Scan for the cell matching the given text and deliver its (x, y) coordinate at center. 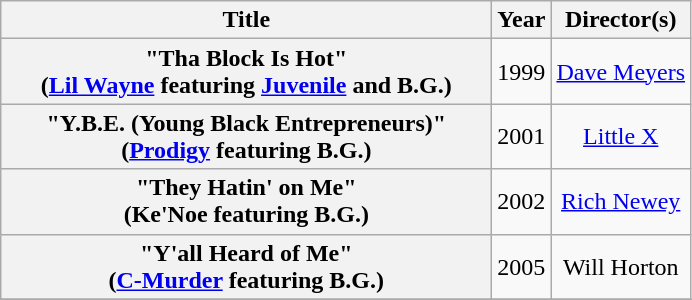
Dave Meyers (621, 72)
1999 (522, 72)
Rich Newey (621, 202)
"Tha Block Is Hot"(Lil Wayne featuring Juvenile and B.G.) (246, 72)
Year (522, 20)
Title (246, 20)
Will Horton (621, 266)
"They Hatin' on Me"(Ke'Noe featuring B.G.) (246, 202)
2001 (522, 136)
Director(s) (621, 20)
2005 (522, 266)
"Y'all Heard of Me"(C-Murder featuring B.G.) (246, 266)
2002 (522, 202)
"Y.B.E. (Young Black Entrepreneurs)"(Prodigy featuring B.G.) (246, 136)
Little X (621, 136)
